Return the [x, y] coordinate for the center point of the cell that contains the specified text.  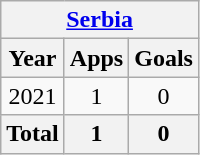
Total [33, 134]
Year [33, 58]
Apps [96, 58]
Goals [164, 58]
2021 [33, 96]
Serbia [100, 20]
